Determine the (X, Y) coordinate at the center of the cell enclosing the given text.  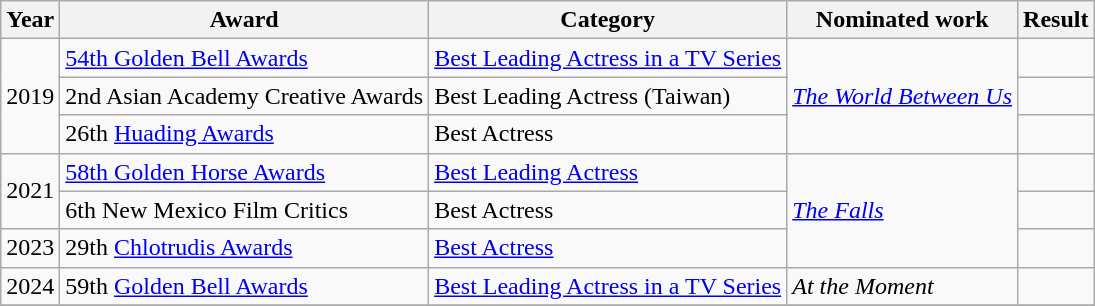
At the Moment (902, 286)
Year (30, 20)
59th Golden Bell Awards (244, 286)
Category (608, 20)
Best Leading Actress (608, 172)
Award (244, 20)
29th Chlotrudis Awards (244, 248)
The Falls (902, 210)
6th New Mexico Film Critics (244, 210)
54th Golden Bell Awards (244, 58)
2021 (30, 191)
Best Leading Actress (Taiwan) (608, 96)
Nominated work (902, 20)
58th Golden Horse Awards (244, 172)
2023 (30, 248)
2nd Asian Academy Creative Awards (244, 96)
The World Between Us (902, 96)
2024 (30, 286)
2019 (30, 96)
Result (1056, 20)
26th Huading Awards (244, 134)
